Capture the cell that displays the provided text and extract its [X, Y] central coordinate. 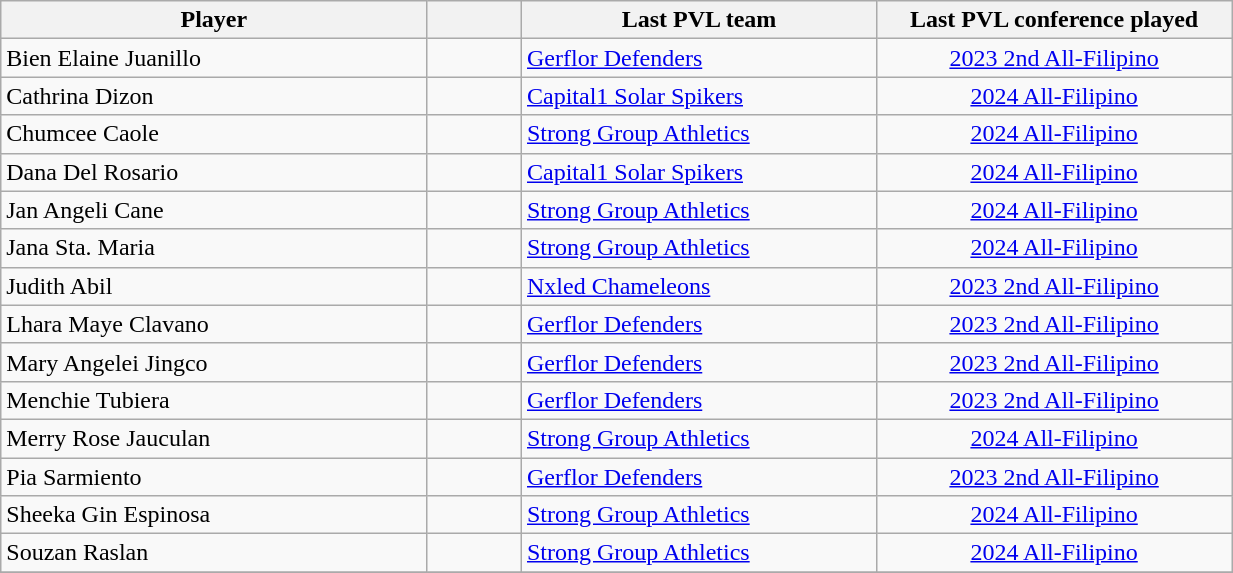
Judith Abil [214, 286]
Dana Del Rosario [214, 172]
Sheeka Gin Espinosa [214, 515]
Menchie Tubiera [214, 400]
Cathrina Dizon [214, 96]
Pia Sarmiento [214, 477]
Jan Angeli Cane [214, 210]
Bien Elaine Juanillo [214, 58]
Merry Rose Jauculan [214, 438]
Mary Angelei Jingco [214, 362]
Souzan Raslan [214, 553]
Last PVL team [698, 20]
Last PVL conference played [1054, 20]
Player [214, 20]
Jana Sta. Maria [214, 248]
Chumcee Caole [214, 134]
Nxled Chameleons [698, 286]
Lhara Maye Clavano [214, 324]
